Identify which cell holds the provided text, then report its [X, Y] central coordinate. 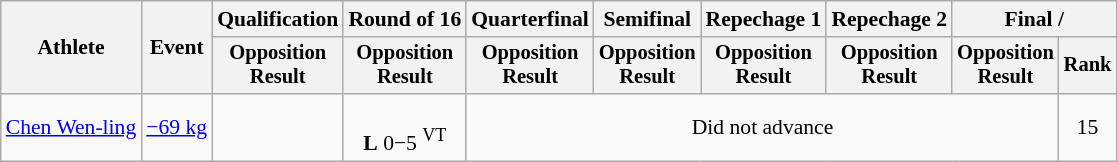
L 0−5 VT [404, 128]
Repechage 2 [889, 19]
Repechage 1 [763, 19]
Did not advance [762, 128]
Qualification [278, 19]
−69 kg [176, 128]
Final / [1034, 19]
Athlete [71, 48]
Round of 16 [404, 19]
Quarterfinal [530, 19]
Chen Wen-ling [71, 128]
Event [176, 48]
Rank [1088, 66]
Semifinal [648, 19]
15 [1088, 128]
